Detect which cell encompasses the target text, then output its (X, Y) center coordinate. 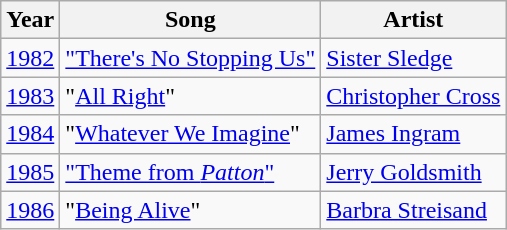
1984 (30, 134)
Year (30, 20)
"Theme from Patton" (190, 172)
Barbra Streisand (414, 210)
"Whatever We Imagine" (190, 134)
Jerry Goldsmith (414, 172)
Artist (414, 20)
1982 (30, 58)
1985 (30, 172)
James Ingram (414, 134)
1983 (30, 96)
"All Right" (190, 96)
"Being Alive" (190, 210)
Christopher Cross (414, 96)
"There's No Stopping Us" (190, 58)
1986 (30, 210)
Sister Sledge (414, 58)
Song (190, 20)
